Find where the given text appears and provide that cell's center as [x, y] coordinate. 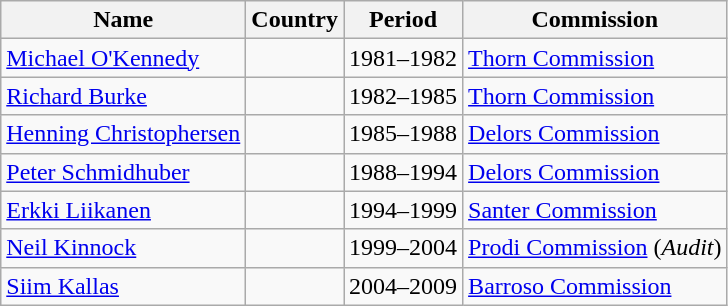
1994–1999 [404, 210]
Siim Kallas [124, 286]
Name [124, 20]
1982–1985 [404, 96]
1999–2004 [404, 248]
Henning Christophersen [124, 134]
Neil Kinnock [124, 248]
Peter Schmidhuber [124, 172]
1988–1994 [404, 172]
Country [295, 20]
Prodi Commission (Audit) [595, 248]
Period [404, 20]
Richard Burke [124, 96]
1985–1988 [404, 134]
1981–1982 [404, 58]
2004–2009 [404, 286]
Michael O'Kennedy [124, 58]
Barroso Commission [595, 286]
Santer Commission [595, 210]
Erkki Liikanen [124, 210]
Commission [595, 20]
